Capture the cell that displays the provided text and extract its (x, y) central coordinate. 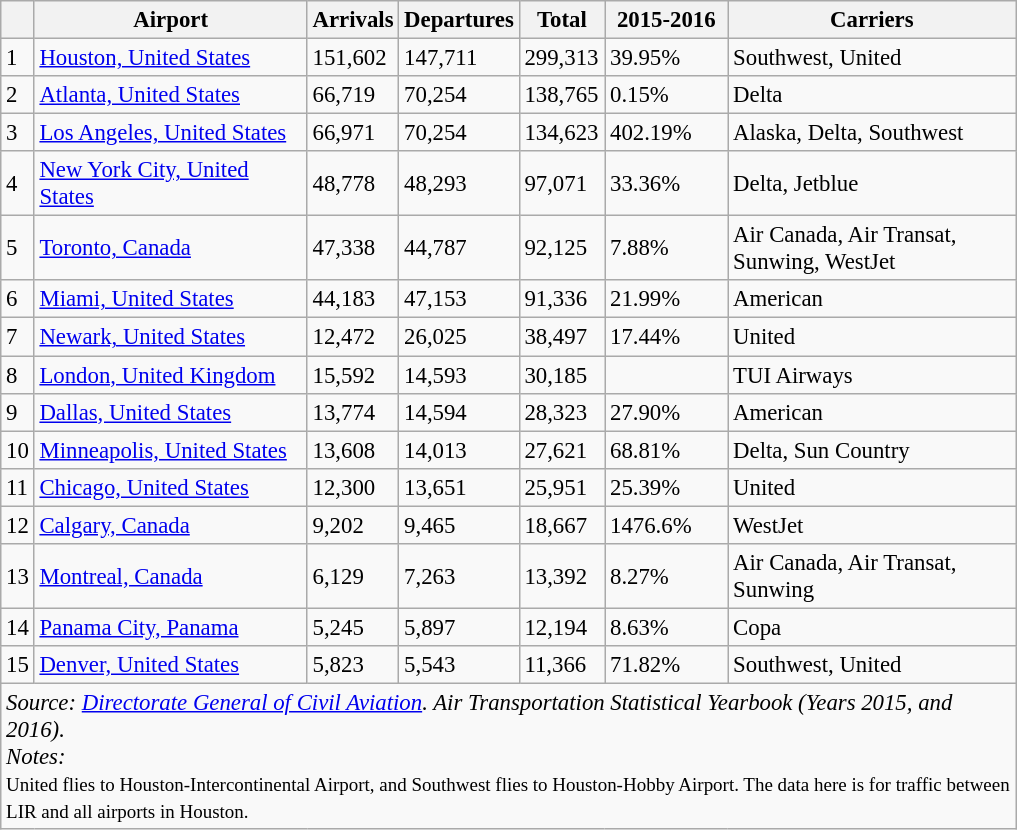
Arrivals (353, 20)
151,602 (353, 58)
Copa (872, 627)
18,667 (562, 525)
27,621 (562, 450)
Calgary, Canada (170, 525)
48,293 (459, 184)
Air Canada, Air Transat, Sunwing, WestJet (872, 248)
4 (18, 184)
39.95% (666, 58)
26,025 (459, 337)
13 (18, 576)
13,651 (459, 487)
17.44% (666, 337)
0.15% (666, 95)
38,497 (562, 337)
68.81% (666, 450)
Air Canada, Air Transat, Sunwing (872, 576)
Toronto, Canada (170, 248)
Delta, Jetblue (872, 184)
66,719 (353, 95)
12,472 (353, 337)
12,300 (353, 487)
402.19% (666, 133)
9,465 (459, 525)
92,125 (562, 248)
21.99% (666, 299)
5 (18, 248)
12,194 (562, 627)
47,153 (459, 299)
TUI Airways (872, 375)
Denver, United States (170, 665)
Departures (459, 20)
WestJet (872, 525)
Alaska, Delta, Southwest (872, 133)
Houston, United States (170, 58)
Los Angeles, United States (170, 133)
11 (18, 487)
14 (18, 627)
299,313 (562, 58)
6 (18, 299)
Atlanta, United States (170, 95)
8.27% (666, 576)
27.90% (666, 412)
30,185 (562, 375)
9,202 (353, 525)
Delta (872, 95)
8 (18, 375)
25,951 (562, 487)
6,129 (353, 576)
134,623 (562, 133)
5,897 (459, 627)
Panama City, Panama (170, 627)
14,594 (459, 412)
7.88% (666, 248)
London, United Kingdom (170, 375)
New York City, United States (170, 184)
1476.6% (666, 525)
47,338 (353, 248)
Carriers (872, 20)
7 (18, 337)
Newark, United States (170, 337)
1 (18, 58)
8.63% (666, 627)
25.39% (666, 487)
44,787 (459, 248)
13,774 (353, 412)
Miami, United States (170, 299)
3 (18, 133)
66,971 (353, 133)
91,336 (562, 299)
13,608 (353, 450)
28,323 (562, 412)
14,013 (459, 450)
Total (562, 20)
147,711 (459, 58)
Chicago, United States (170, 487)
Minneapolis, United States (170, 450)
97,071 (562, 184)
5,823 (353, 665)
13,392 (562, 576)
15 (18, 665)
14,593 (459, 375)
Delta, Sun Country (872, 450)
5,543 (459, 665)
Airport (170, 20)
5,245 (353, 627)
138,765 (562, 95)
10 (18, 450)
Montreal, Canada (170, 576)
48,778 (353, 184)
12 (18, 525)
7,263 (459, 576)
33.36% (666, 184)
2 (18, 95)
15,592 (353, 375)
2015-2016 (666, 20)
44,183 (353, 299)
9 (18, 412)
71.82% (666, 665)
11,366 (562, 665)
Dallas, United States (170, 412)
